Pinpoint the cell where the given text exists, returning its [x, y] midpoint coordinate. 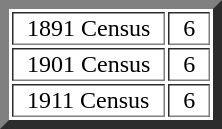
1901 Census [88, 64]
1891 Census [88, 28]
1911 Census [88, 100]
